Search for the cell housing the specified text and yield its (x, y) center coordinate. 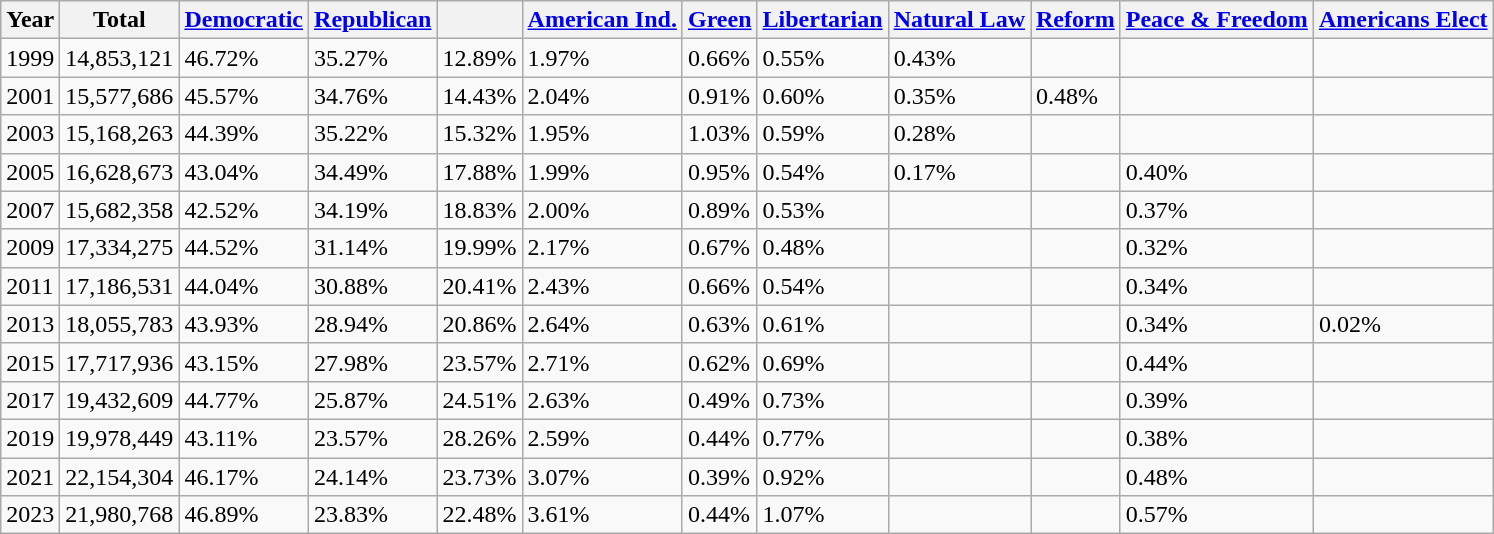
Peace & Freedom (1216, 20)
0.63% (720, 324)
2009 (30, 248)
Democratic (244, 20)
15,682,358 (120, 210)
25.87% (373, 400)
2.64% (602, 324)
Reform (1075, 20)
35.22% (373, 134)
0.62% (720, 362)
18.83% (480, 210)
0.91% (720, 96)
0.89% (720, 210)
35.27% (373, 58)
17,334,275 (120, 248)
Year (30, 20)
Libertarian (822, 20)
28.94% (373, 324)
31.14% (373, 248)
1.95% (602, 134)
Total (120, 20)
American Ind. (602, 20)
34.49% (373, 172)
0.67% (720, 248)
0.95% (720, 172)
2017 (30, 400)
0.49% (720, 400)
15,168,263 (120, 134)
3.61% (602, 515)
42.52% (244, 210)
2005 (30, 172)
46.72% (244, 58)
0.35% (959, 96)
0.43% (959, 58)
14.43% (480, 96)
2.04% (602, 96)
43.93% (244, 324)
44.77% (244, 400)
34.19% (373, 210)
0.77% (822, 438)
21,980,768 (120, 515)
3.07% (602, 477)
17,717,936 (120, 362)
22,154,304 (120, 477)
0.02% (1403, 324)
14,853,121 (120, 58)
0.17% (959, 172)
0.60% (822, 96)
2.43% (602, 286)
0.69% (822, 362)
43.15% (244, 362)
17,186,531 (120, 286)
17.88% (480, 172)
24.14% (373, 477)
28.26% (480, 438)
0.32% (1216, 248)
43.11% (244, 438)
2013 (30, 324)
Green (720, 20)
30.88% (373, 286)
1.07% (822, 515)
22.48% (480, 515)
46.89% (244, 515)
2003 (30, 134)
2023 (30, 515)
43.04% (244, 172)
12.89% (480, 58)
23.73% (480, 477)
2019 (30, 438)
19,432,609 (120, 400)
44.04% (244, 286)
0.59% (822, 134)
2.17% (602, 248)
0.53% (822, 210)
23.83% (373, 515)
0.28% (959, 134)
Americans Elect (1403, 20)
44.39% (244, 134)
2011 (30, 286)
0.37% (1216, 210)
2.63% (602, 400)
46.17% (244, 477)
24.51% (480, 400)
1.03% (720, 134)
2015 (30, 362)
34.76% (373, 96)
0.92% (822, 477)
16,628,673 (120, 172)
1999 (30, 58)
2021 (30, 477)
18,055,783 (120, 324)
1.99% (602, 172)
0.55% (822, 58)
0.57% (1216, 515)
0.73% (822, 400)
0.40% (1216, 172)
2.59% (602, 438)
20.86% (480, 324)
44.52% (244, 248)
0.38% (1216, 438)
Republican (373, 20)
19.99% (480, 248)
19,978,449 (120, 438)
0.61% (822, 324)
15,577,686 (120, 96)
2.71% (602, 362)
27.98% (373, 362)
1.97% (602, 58)
15.32% (480, 134)
2.00% (602, 210)
2001 (30, 96)
Natural Law (959, 20)
20.41% (480, 286)
45.57% (244, 96)
2007 (30, 210)
